Capture the cell that displays the provided text and extract its (x, y) central coordinate. 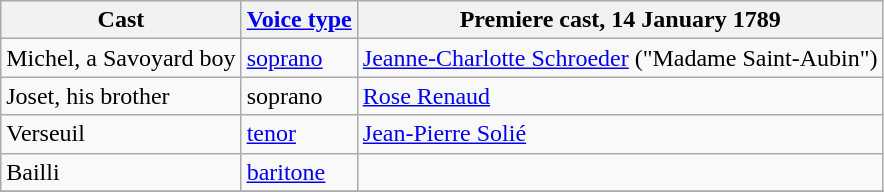
Michel, a Savoyard boy (121, 58)
Voice type (299, 20)
baritone (299, 172)
Bailli (121, 172)
Premiere cast, 14 January 1789 (620, 20)
Cast (121, 20)
Jean-Pierre Solié (620, 134)
Jeanne-Charlotte Schroeder ("Madame Saint-Aubin") (620, 58)
Verseuil (121, 134)
Joset, his brother (121, 96)
tenor (299, 134)
Rose Renaud (620, 96)
